Detect which cell encompasses the target text, then output its [x, y] center coordinate. 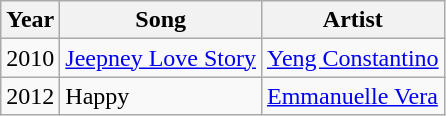
2010 [30, 58]
Year [30, 20]
Emmanuelle Vera [352, 96]
2012 [30, 96]
Happy [161, 96]
Yeng Constantino [352, 58]
Song [161, 20]
Jeepney Love Story [161, 58]
Artist [352, 20]
